Return the [X, Y] coordinate for the center point of the cell that contains the specified text.  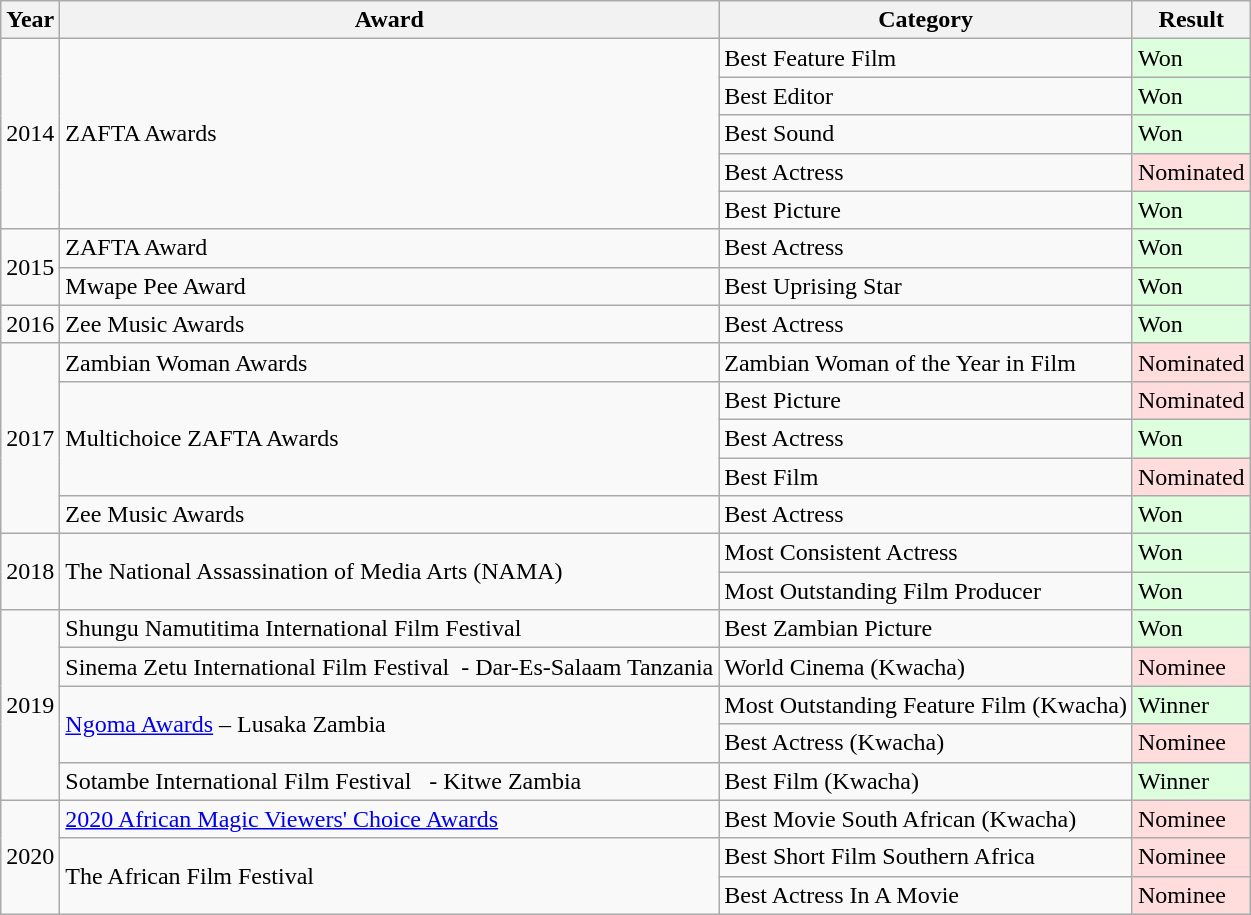
2019 [30, 705]
Best Zambian Picture [926, 629]
ZAFTA Award [390, 248]
Multichoice ZAFTA Awards [390, 438]
Most Outstanding Feature Film (Kwacha) [926, 705]
Best Sound [926, 134]
The African Film Festival [390, 876]
Best Actress (Kwacha) [926, 743]
Best Feature Film [926, 58]
World Cinema (Kwacha) [926, 667]
Shungu Namutitima International Film Festival [390, 629]
2015 [30, 267]
Zambian Woman of the Year in Film [926, 362]
Best Movie South African (Kwacha) [926, 819]
Mwape Pee Award [390, 286]
2020 African Magic Viewers' Choice Awards [390, 819]
2020 [30, 857]
Sotambe International Film Festival - Kitwe Zambia [390, 781]
The National Assassination of Media Arts (NAMA) [390, 572]
Best Uprising Star [926, 286]
Best Film [926, 477]
2014 [30, 134]
ZAFTA Awards [390, 134]
Best Film (Kwacha) [926, 781]
2018 [30, 572]
Most Consistent Actress [926, 553]
Sinema Zetu International Film Festival - Dar-Es-Salaam Tanzania [390, 667]
Best Editor [926, 96]
Result [1191, 20]
Award [390, 20]
Zambian Woman Awards [390, 362]
Most Outstanding Film Producer [926, 591]
Best Actress In A Movie [926, 895]
2016 [30, 324]
Category [926, 20]
Year [30, 20]
2017 [30, 438]
Ngoma Awards – Lusaka Zambia [390, 724]
Best Short Film Southern Africa [926, 857]
